From the cell containing the given text, extract its center point as (x, y) coordinate. 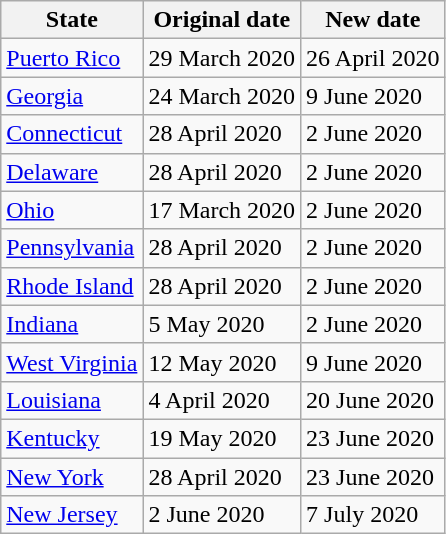
4 April 2020 (222, 400)
Connecticut (72, 134)
New date (373, 20)
Rhode Island (72, 286)
29 March 2020 (222, 58)
New Jersey (72, 515)
West Virginia (72, 362)
Ohio (72, 210)
26 April 2020 (373, 58)
24 March 2020 (222, 96)
State (72, 20)
New York (72, 477)
7 July 2020 (373, 515)
Georgia (72, 96)
Delaware (72, 172)
Puerto Rico (72, 58)
Indiana (72, 324)
20 June 2020 (373, 400)
Louisiana (72, 400)
5 May 2020 (222, 324)
12 May 2020 (222, 362)
17 March 2020 (222, 210)
19 May 2020 (222, 438)
Original date (222, 20)
Pennsylvania (72, 248)
Kentucky (72, 438)
